Output the [X, Y] coordinate of the center of the cell containing the given text.  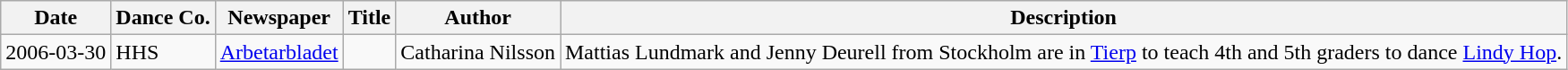
Author [478, 18]
Description [1064, 18]
Date [56, 18]
Dance Co. [163, 18]
Newspaper [279, 18]
Arbetarbladet [279, 52]
2006-03-30 [56, 52]
HHS [163, 52]
Mattias Lundmark and Jenny Deurell from Stockholm are in Tierp to teach 4th and 5th graders to dance Lindy Hop. [1064, 52]
Catharina Nilsson [478, 52]
Title [369, 18]
